Pinpoint the cell where the given text exists, returning its [X, Y] midpoint coordinate. 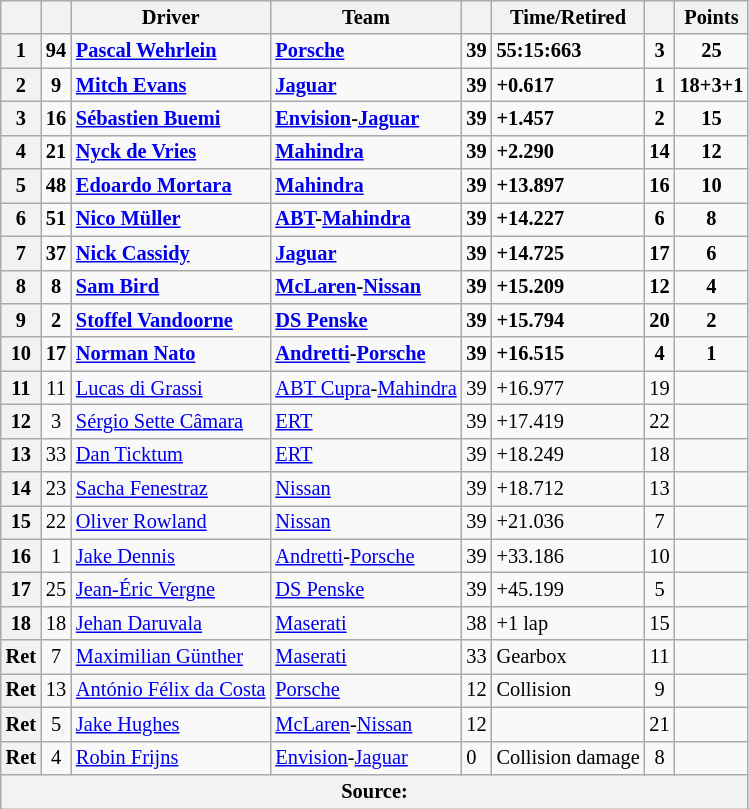
Oliver Rowland [170, 522]
+18.712 [568, 489]
+0.617 [568, 85]
Edoardo Mortara [170, 186]
+16.515 [568, 354]
Collision damage [568, 758]
Stoffel Vandoorne [170, 320]
+45.199 [568, 589]
Sam Bird [170, 287]
Mitch Evans [170, 85]
48 [56, 186]
23 [56, 489]
Maximilian Günther [170, 657]
0 [477, 758]
Jake Hughes [170, 724]
+13.897 [568, 186]
Nyck de Vries [170, 152]
Jehan Daruvala [170, 623]
+15.794 [568, 320]
+2.290 [568, 152]
+17.419 [568, 421]
Norman Nato [170, 354]
Team [366, 17]
18+3+1 [712, 85]
55:15:663 [568, 51]
Lucas di Grassi [170, 388]
+14.227 [568, 219]
+33.186 [568, 556]
Driver [170, 17]
+1.457 [568, 118]
Nick Cassidy [170, 253]
+14.725 [568, 253]
António Félix da Costa [170, 690]
Jake Dennis [170, 556]
ABT-Mahindra [366, 219]
+18.249 [568, 455]
+16.977 [568, 388]
Source: [375, 791]
20 [660, 320]
94 [56, 51]
Jean-Éric Vergne [170, 589]
Gearbox [568, 657]
38 [477, 623]
+1 lap [568, 623]
Sérgio Sette Câmara [170, 421]
Sébastien Buemi [170, 118]
Collision [568, 690]
37 [56, 253]
Sacha Fenestraz [170, 489]
19 [660, 388]
+15.209 [568, 287]
51 [56, 219]
Nico Müller [170, 219]
Pascal Wehrlein [170, 51]
Dan Ticktum [170, 455]
+21.036 [568, 522]
Robin Frijns [170, 758]
Time/Retired [568, 17]
ABT Cupra-Mahindra [366, 388]
Points [712, 17]
